For the text-containing cell, return its midpoint in [x, y] coordinate format. 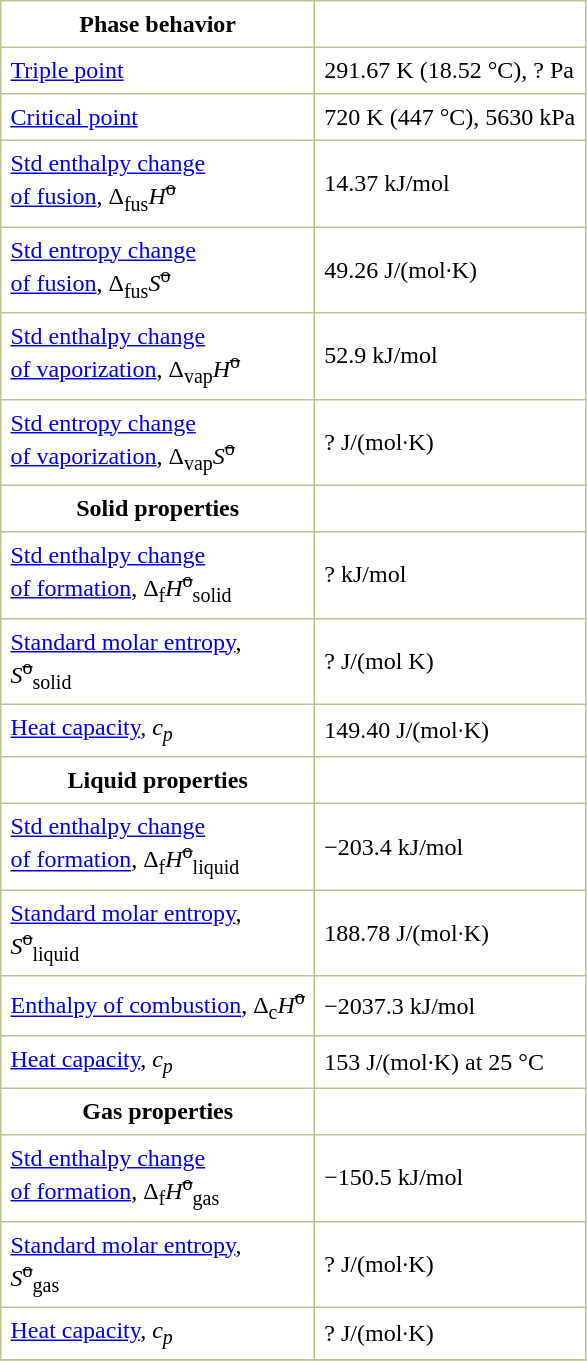
Std enthalpy changeof formation, ΔfHoliquid [158, 847]
−203.4 kJ/mol [450, 847]
Enthalpy of combustion, ΔcHo [158, 1006]
Std enthalpy changeof fusion, ΔfusHo [158, 183]
Critical point [158, 117]
Std enthalpy changeof vaporization, ΔvapHo [158, 356]
291.67 K (18.52 °C), ? Pa [450, 70]
14.37 kJ/mol [450, 183]
153 J/(mol·K) at 25 °C [450, 1062]
Std enthalpy changeof formation, ΔfHogas [158, 1178]
188.78 J/(mol·K) [450, 933]
149.40 J/(mol·K) [450, 730]
Std entropy changeof vaporization, ΔvapSo [158, 442]
Std entropy changeof fusion, ΔfusSo [158, 270]
Solid properties [158, 508]
49.26 J/(mol·K) [450, 270]
Standard molar entropy,Sogas [158, 1264]
? kJ/mol [450, 575]
Triple point [158, 70]
−150.5 kJ/mol [450, 1178]
Phase behavior [158, 24]
? J/(mol K) [450, 661]
720 K (447 °C), 5630 kPa [450, 117]
Standard molar entropy,Soliquid [158, 933]
52.9 kJ/mol [450, 356]
Std enthalpy changeof formation, ΔfHosolid [158, 575]
Gas properties [158, 1111]
−2037.3 kJ/mol [450, 1006]
Standard molar entropy,Sosolid [158, 661]
Liquid properties [158, 780]
